Locate the cell with the specified text and output its [x, y] center coordinate. 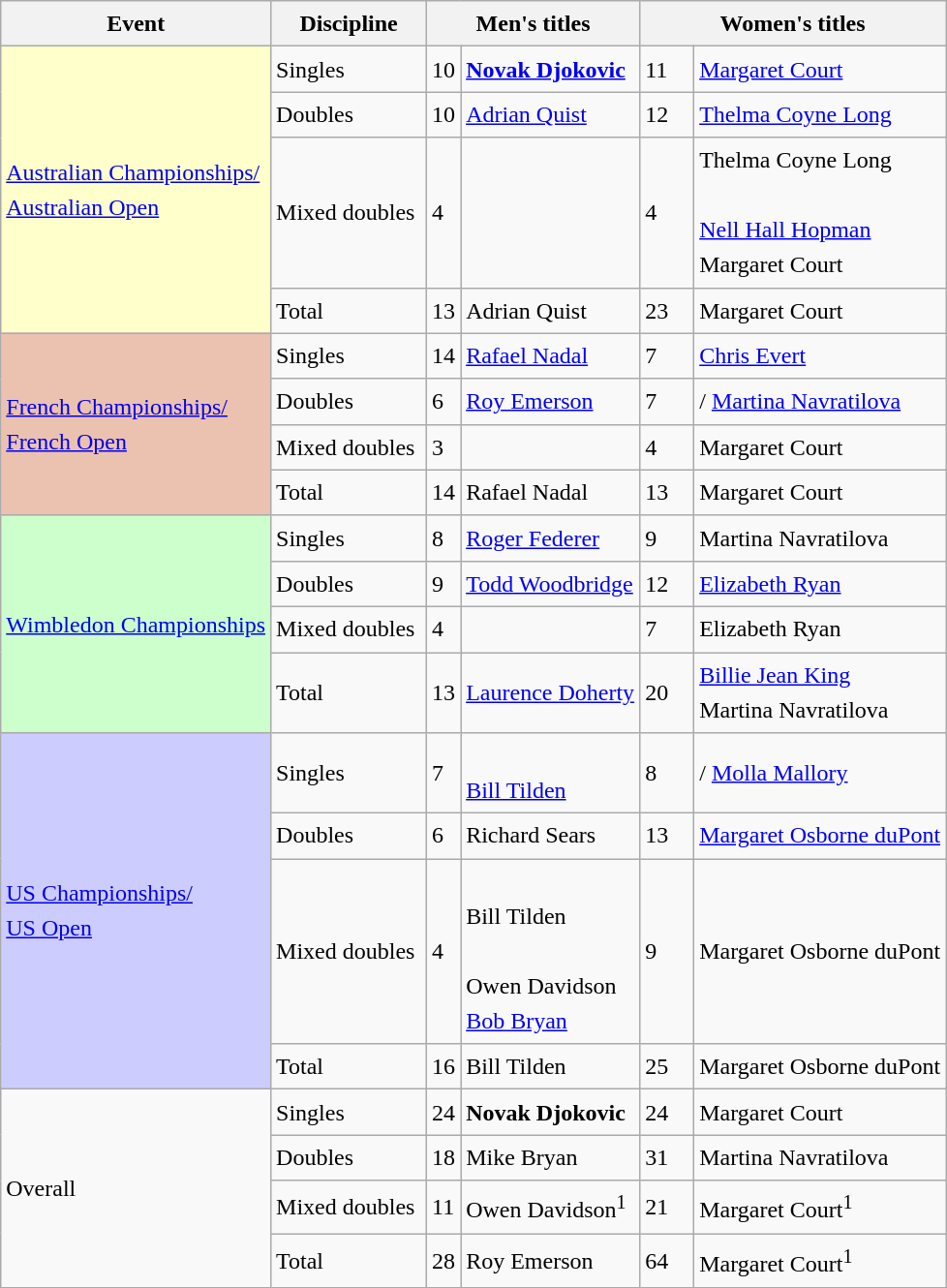
Laurence Doherty [550, 693]
/ Molla Mallory [820, 773]
28 [443, 1261]
US Championships/US Open [136, 911]
Men's titles [534, 23]
25 [667, 1067]
Mike Bryan [550, 1158]
18 [443, 1158]
Billie Jean King Martina Navratilova [820, 693]
Women's titles [793, 23]
Overall [136, 1188]
Event [136, 23]
23 [667, 310]
21 [667, 1207]
Richard Sears [550, 837]
64 [667, 1261]
16 [443, 1067]
Wimbledon Championships [136, 624]
Roger Federer [550, 538]
Chris Evert [820, 356]
French Championships/French Open [136, 424]
Bill Tilden Owen Davidson Bob Bryan [550, 951]
/ Martina Navratilova [820, 401]
31 [667, 1158]
Todd Woodbridge [550, 583]
Thelma Coyne Long [820, 114]
20 [667, 693]
Australian Championships/Australian Open [136, 190]
3 [443, 447]
Thelma Coyne Long Nell Hall Hopman Margaret Court [820, 213]
Discipline [349, 23]
Owen Davidson1 [550, 1207]
